Extract the [X, Y] coordinate from the center of the cell holding the provided text.  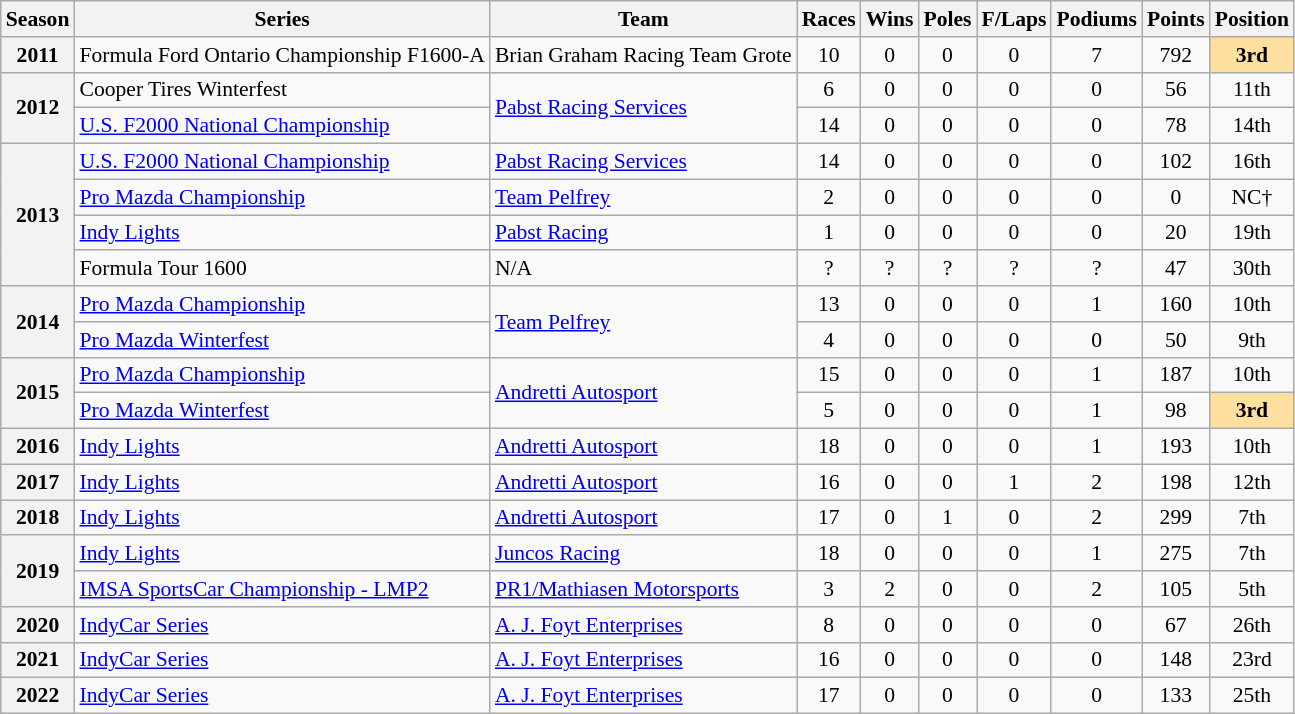
15 [829, 375]
2016 [38, 447]
56 [1176, 90]
12th [1252, 482]
Pabst Racing [644, 233]
Podiums [1096, 19]
2012 [38, 108]
20 [1176, 233]
2021 [38, 660]
105 [1176, 589]
13 [829, 304]
19th [1252, 233]
23rd [1252, 660]
14th [1252, 126]
2013 [38, 215]
792 [1176, 55]
N/A [644, 269]
2011 [38, 55]
Juncos Racing [644, 554]
8 [829, 625]
47 [1176, 269]
78 [1176, 126]
9th [1252, 340]
187 [1176, 375]
F/Laps [1014, 19]
Team [644, 19]
2020 [38, 625]
26th [1252, 625]
25th [1252, 696]
Series [282, 19]
Brian Graham Racing Team Grote [644, 55]
275 [1176, 554]
299 [1176, 518]
Position [1252, 19]
Season [38, 19]
2015 [38, 392]
193 [1176, 447]
102 [1176, 162]
Formula Ford Ontario Championship F1600-A [282, 55]
2014 [38, 322]
NC† [1252, 197]
Cooper Tires Winterfest [282, 90]
Races [829, 19]
PR1/Mathiasen Motorsports [644, 589]
5 [829, 411]
50 [1176, 340]
6 [829, 90]
7 [1096, 55]
2017 [38, 482]
10 [829, 55]
2022 [38, 696]
148 [1176, 660]
5th [1252, 589]
3 [829, 589]
67 [1176, 625]
16th [1252, 162]
2019 [38, 572]
98 [1176, 411]
4 [829, 340]
198 [1176, 482]
11th [1252, 90]
IMSA SportsCar Championship - LMP2 [282, 589]
Points [1176, 19]
Poles [947, 19]
160 [1176, 304]
30th [1252, 269]
2018 [38, 518]
Wins [890, 19]
Formula Tour 1600 [282, 269]
133 [1176, 696]
